Extract the (x, y) coordinate from the center of the cell holding the provided text.  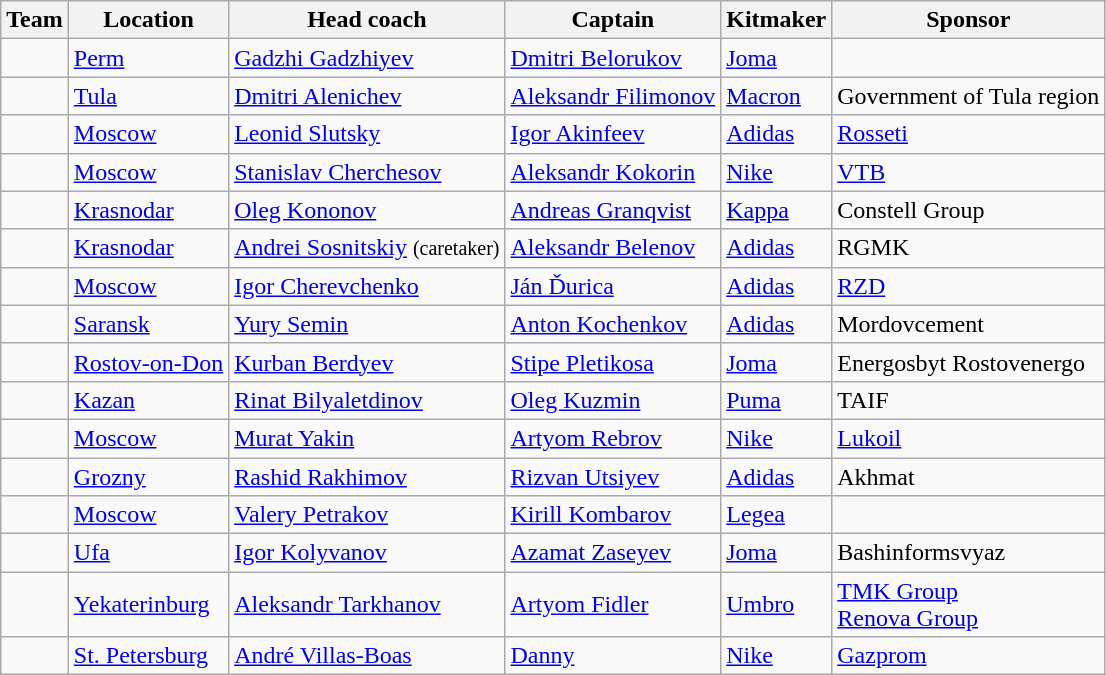
Rashid Rakhimov (367, 477)
Grozny (148, 477)
Constell Group (968, 210)
Perm (148, 58)
St. Petersburg (148, 656)
Igor Cherevchenko (367, 286)
Rostov-on-Don (148, 362)
Kirill Kombarov (613, 515)
TAIF (968, 400)
Dmitri Belorukov (613, 58)
Aleksandr Filimonov (613, 96)
Government of Tula region (968, 96)
Captain (613, 20)
Puma (776, 400)
Dmitri Alenichev (367, 96)
Stipe Pletikosa (613, 362)
VTB (968, 172)
Mordovcement (968, 324)
Oleg Kuzmin (613, 400)
Anton Kochenkov (613, 324)
Gadzhi Gadzhiyev (367, 58)
Yury Semin (367, 324)
Kazan (148, 400)
Danny (613, 656)
Igor Kolyvanov (367, 553)
Artyom Fidler (613, 604)
RZD (968, 286)
André Villas-Boas (367, 656)
Head coach (367, 20)
Lukoil (968, 438)
Aleksandr Tarkhanov (367, 604)
Ján Ďurica (613, 286)
Stanislav Cherchesov (367, 172)
Gazprom (968, 656)
Legea (776, 515)
Igor Akinfeev (613, 134)
Bashinformsvyaz (968, 553)
Kappa (776, 210)
Azamat Zaseyev (613, 553)
Saransk (148, 324)
Energosbyt Rostovenergo (968, 362)
TMK Group Renova Group (968, 604)
Team (35, 20)
Rinat Bilyaletdinov (367, 400)
Akhmat (968, 477)
Rizvan Utsiyev (613, 477)
RGMK (968, 248)
Kurban Berdyev (367, 362)
Valery Petrakov (367, 515)
Sponsor (968, 20)
Tula (148, 96)
Yekaterinburg (148, 604)
Aleksandr Belenov (613, 248)
Ufa (148, 553)
Andrei Sosnitskiy (caretaker) (367, 248)
Murat Yakin (367, 438)
Leonid Slutsky (367, 134)
Oleg Kononov (367, 210)
Location (148, 20)
Aleksandr Kokorin (613, 172)
Artyom Rebrov (613, 438)
Kitmaker (776, 20)
Andreas Granqvist (613, 210)
Umbro (776, 604)
Rosseti (968, 134)
Macron (776, 96)
